Extract the [X, Y] coordinate from the center of the cell holding the provided text.  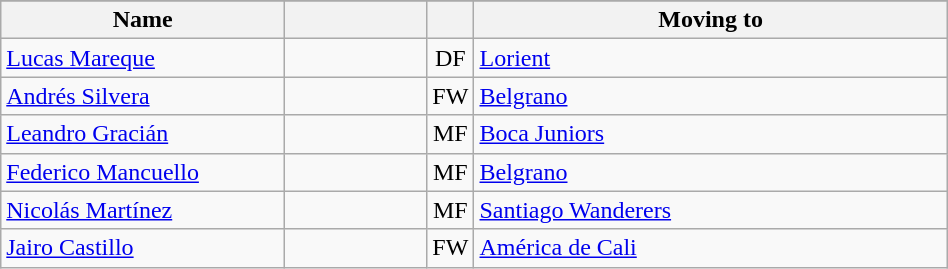
Leandro Gracián [143, 134]
Boca Juniors [710, 134]
América de Cali [710, 248]
Lucas Mareque [143, 58]
Andrés Silvera [143, 96]
Lorient [710, 58]
Nicolás Martínez [143, 210]
Moving to [710, 20]
Jairo Castillo [143, 248]
Federico Mancuello [143, 172]
Santiago Wanderers [710, 210]
DF [450, 58]
Name [143, 20]
